From the cell containing the given text, extract its center point as (X, Y) coordinate. 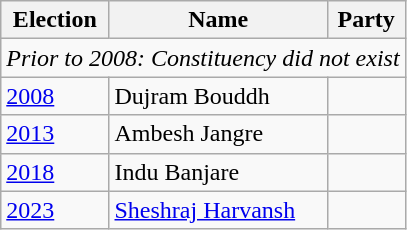
2013 (55, 134)
Election (55, 20)
Sheshraj Harvansh (218, 210)
Party (366, 20)
Prior to 2008: Constituency did not exist (203, 58)
2008 (55, 96)
2023 (55, 210)
Dujram Bouddh (218, 96)
Indu Banjare (218, 172)
2018 (55, 172)
Ambesh Jangre (218, 134)
Name (218, 20)
